Identify which cell holds the provided text, then report its (x, y) central coordinate. 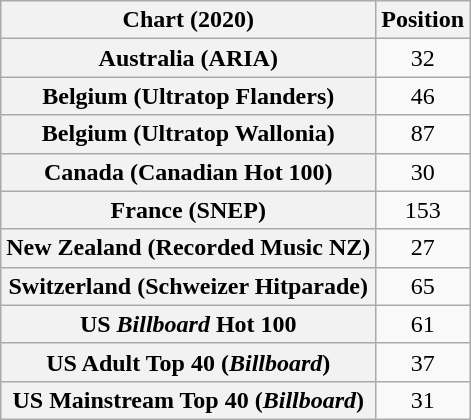
Chart (2020) (188, 20)
Canada (Canadian Hot 100) (188, 172)
61 (423, 324)
37 (423, 362)
27 (423, 248)
153 (423, 210)
Position (423, 20)
Belgium (Ultratop Flanders) (188, 96)
US Mainstream Top 40 (Billboard) (188, 400)
US Billboard Hot 100 (188, 324)
31 (423, 400)
US Adult Top 40 (Billboard) (188, 362)
87 (423, 134)
New Zealand (Recorded Music NZ) (188, 248)
Australia (ARIA) (188, 58)
Switzerland (Schweizer Hitparade) (188, 286)
30 (423, 172)
46 (423, 96)
32 (423, 58)
France (SNEP) (188, 210)
65 (423, 286)
Belgium (Ultratop Wallonia) (188, 134)
